Capture the cell that displays the provided text and extract its (x, y) central coordinate. 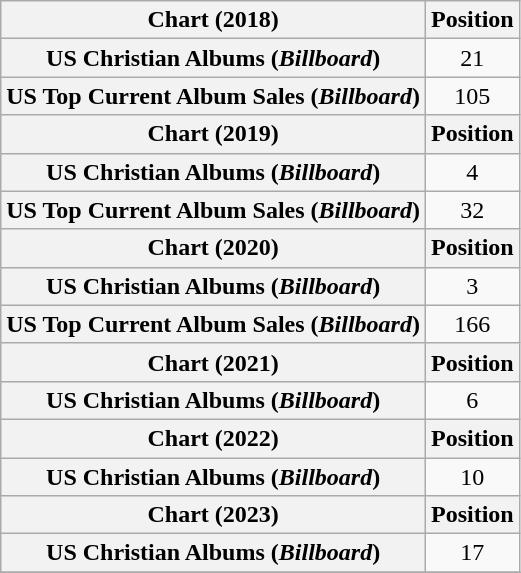
166 (472, 324)
21 (472, 58)
105 (472, 96)
3 (472, 286)
Chart (2021) (214, 362)
Chart (2018) (214, 20)
Chart (2019) (214, 134)
6 (472, 400)
32 (472, 210)
4 (472, 172)
Chart (2020) (214, 248)
Chart (2023) (214, 515)
Chart (2022) (214, 438)
17 (472, 553)
10 (472, 477)
